Identify which cell holds the provided text, then report its (X, Y) central coordinate. 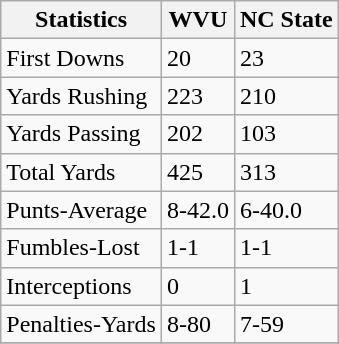
NC State (286, 20)
223 (198, 96)
8-80 (198, 324)
23 (286, 58)
WVU (198, 20)
103 (286, 134)
Punts-Average (82, 210)
Total Yards (82, 172)
Yards Rushing (82, 96)
1 (286, 286)
Interceptions (82, 286)
Yards Passing (82, 134)
First Downs (82, 58)
313 (286, 172)
8-42.0 (198, 210)
0 (198, 286)
210 (286, 96)
20 (198, 58)
425 (198, 172)
202 (198, 134)
6-40.0 (286, 210)
Penalties-Yards (82, 324)
Statistics (82, 20)
Fumbles-Lost (82, 248)
7-59 (286, 324)
